For the text-containing cell, return its midpoint in [X, Y] coordinate format. 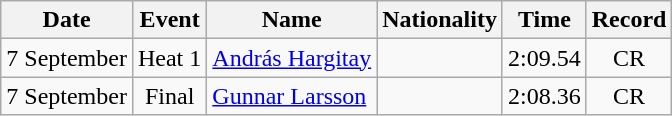
Event [169, 20]
2:08.36 [544, 96]
2:09.54 [544, 58]
Nationality [440, 20]
Time [544, 20]
Name [292, 20]
Final [169, 96]
Heat 1 [169, 58]
Date [67, 20]
Record [629, 20]
Gunnar Larsson [292, 96]
András Hargitay [292, 58]
